For the text-containing cell, return its midpoint in [X, Y] coordinate format. 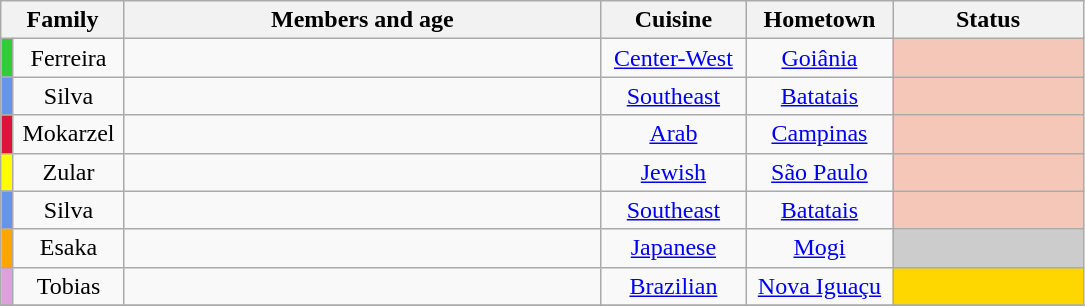
Nova Iguaçu [819, 286]
Hometown [819, 20]
São Paulo [819, 172]
Mokarzel [69, 134]
Jewish [673, 172]
Members and age [362, 20]
Campinas [819, 134]
Center-West [673, 58]
Mogi [819, 248]
Brazilian [673, 286]
Goiânia [819, 58]
Arab [673, 134]
Cuisine [673, 20]
Zular [69, 172]
Japanese [673, 248]
Ferreira [69, 58]
Status [988, 20]
Tobias [69, 286]
Family [63, 20]
Esaka [69, 248]
